Search for the cell housing the specified text and yield its (x, y) center coordinate. 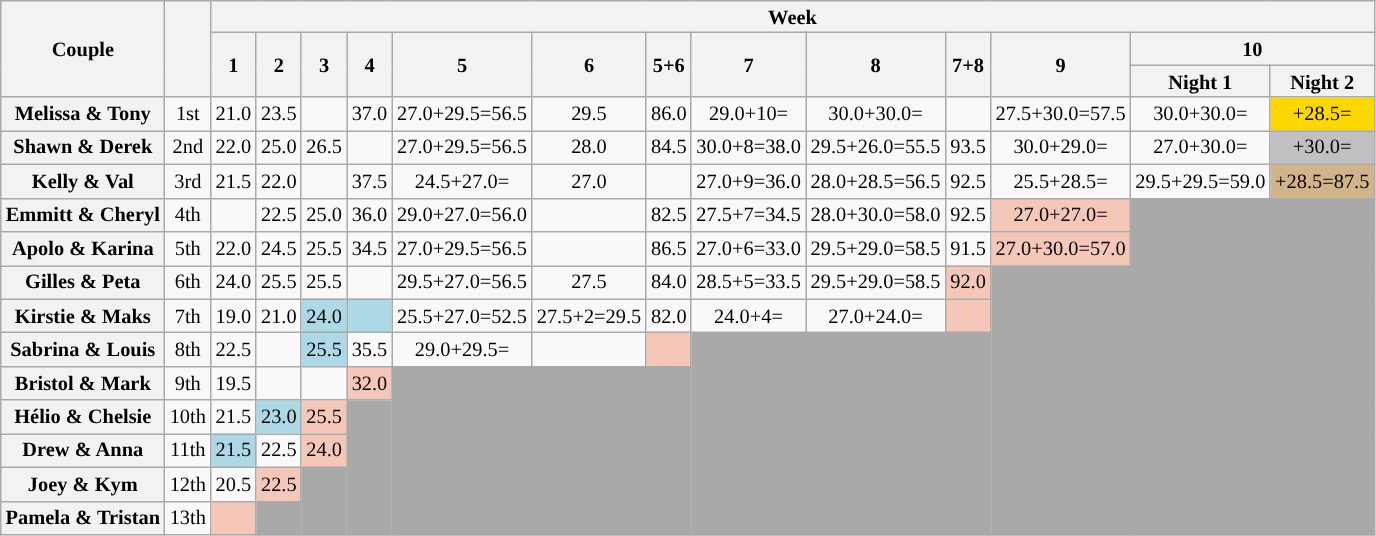
23.5 (278, 114)
+30.0= (1322, 147)
2nd (188, 147)
35.5 (370, 349)
25.5+28.5= (1061, 181)
30.0+8=38.0 (748, 147)
36.0 (370, 215)
28.0+28.5=56.5 (876, 181)
Hélio & Chelsie (83, 417)
Night 1 (1200, 81)
1 (234, 64)
86.5 (668, 248)
27.0+9=36.0 (748, 181)
3 (324, 64)
93.5 (968, 147)
82.0 (668, 316)
27.0+30.0=57.0 (1061, 248)
Kirstie & Maks (83, 316)
+28.5=87.5 (1322, 181)
30.0+29.0= (1061, 147)
84.0 (668, 282)
7 (748, 64)
3rd (188, 181)
Night 2 (1322, 81)
29.5 (589, 114)
25.5+27.0=52.5 (462, 316)
Melissa & Tony (83, 114)
29.5+27.0=56.5 (462, 282)
27.5+30.0=57.5 (1061, 114)
10th (188, 417)
29.0+27.0=56.0 (462, 215)
37.5 (370, 181)
Kelly & Val (83, 181)
4th (188, 215)
1st (188, 114)
82.5 (668, 215)
27.0+6=33.0 (748, 248)
9th (188, 383)
Apolo & Karina (83, 248)
Week (792, 16)
8 (876, 64)
27.5+7=34.5 (748, 215)
28.0+30.0=58.0 (876, 215)
29.5+29.5=59.0 (1200, 181)
27.0+27.0= (1061, 215)
29.0+29.5= (462, 349)
86.0 (668, 114)
24.5+27.0= (462, 181)
29.0+10= (748, 114)
Couple (83, 48)
Gilles & Peta (83, 282)
24.0+4= (748, 316)
7+8 (968, 64)
6 (589, 64)
28.0 (589, 147)
10 (1252, 48)
19.5 (234, 383)
23.0 (278, 417)
5th (188, 248)
24.5 (278, 248)
2 (278, 64)
Emmitt & Cheryl (83, 215)
4 (370, 64)
11th (188, 450)
29.5+26.0=55.5 (876, 147)
92.0 (968, 282)
Sabrina & Louis (83, 349)
+28.5= (1322, 114)
7th (188, 316)
Pamela & Tristan (83, 518)
13th (188, 518)
20.5 (234, 484)
9 (1061, 64)
27.0+30.0= (1200, 147)
Joey & Kym (83, 484)
5 (462, 64)
Bristol & Mark (83, 383)
84.5 (668, 147)
8th (188, 349)
Shawn & Derek (83, 147)
27.0 (589, 181)
27.5+2=29.5 (589, 316)
19.0 (234, 316)
27.0+24.0= (876, 316)
34.5 (370, 248)
32.0 (370, 383)
5+6 (668, 64)
28.5+5=33.5 (748, 282)
6th (188, 282)
Drew & Anna (83, 450)
12th (188, 484)
91.5 (968, 248)
37.0 (370, 114)
26.5 (324, 147)
27.5 (589, 282)
